Find where the given text appears and provide that cell's center as (x, y) coordinate. 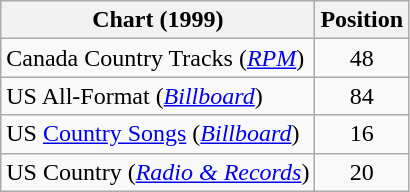
84 (362, 96)
US All-Format (Billboard) (158, 96)
48 (362, 58)
20 (362, 172)
16 (362, 134)
Position (362, 20)
Chart (1999) (158, 20)
Canada Country Tracks (RPM) (158, 58)
US Country (Radio & Records) (158, 172)
US Country Songs (Billboard) (158, 134)
